Search for the cell housing the specified text and yield its [x, y] center coordinate. 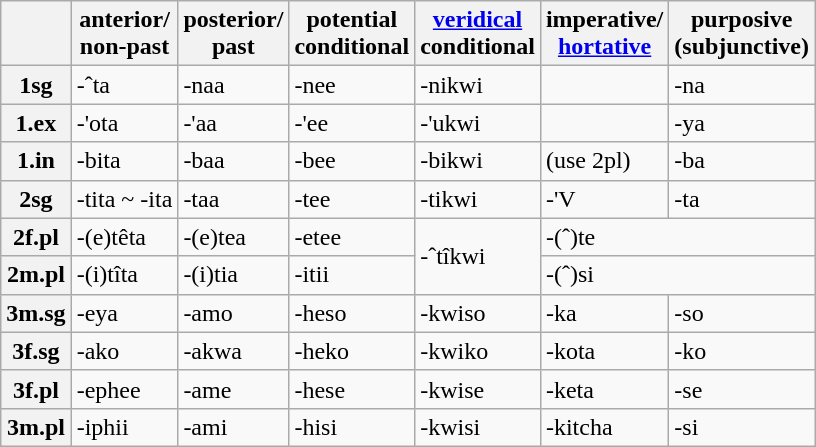
3m.pl [36, 427]
-hisi [352, 427]
-ya [742, 123]
-kwisi [478, 427]
1sg [36, 85]
-se [742, 389]
-kitcha [604, 427]
3m.sg [36, 313]
-(e)tea [234, 237]
-(ˆ)te [677, 237]
(use 2pl) [604, 161]
-tee [352, 199]
-na [742, 85]
-etee [352, 237]
-ako [124, 351]
3f.sg [36, 351]
-nee [352, 85]
3f.pl [36, 389]
-hese [352, 389]
-(ˆ)si [677, 275]
-'ee [352, 123]
-tita ~ -ita [124, 199]
-ko [742, 351]
-amo [234, 313]
-ta [742, 199]
-ˆtîkwi [478, 256]
anterior/non-past [124, 34]
1.in [36, 161]
-bita [124, 161]
-kota [604, 351]
-heso [352, 313]
-bee [352, 161]
-taa [234, 199]
-(i)tia [234, 275]
-ka [604, 313]
-'V [604, 199]
-nikwi [478, 85]
imperative/hortative [604, 34]
-naa [234, 85]
-so [742, 313]
-eya [124, 313]
-akwa [234, 351]
-(e)têta [124, 237]
-ame [234, 389]
-(i)tîta [124, 275]
-ephee [124, 389]
-keta [604, 389]
posterior/past [234, 34]
1.ex [36, 123]
2m.pl [36, 275]
-itii [352, 275]
-si [742, 427]
purposive(subjunctive) [742, 34]
-tikwi [478, 199]
2f.pl [36, 237]
-ˆta [124, 85]
-kwiko [478, 351]
veridicalconditional [478, 34]
-baa [234, 161]
-heko [352, 351]
potentialconditional [352, 34]
-ami [234, 427]
-'ukwi [478, 123]
-'ota [124, 123]
-kwiso [478, 313]
-bikwi [478, 161]
-'aa [234, 123]
2sg [36, 199]
-ba [742, 161]
-iphii [124, 427]
-kwise [478, 389]
